Search for the cell housing the specified text and yield its (x, y) center coordinate. 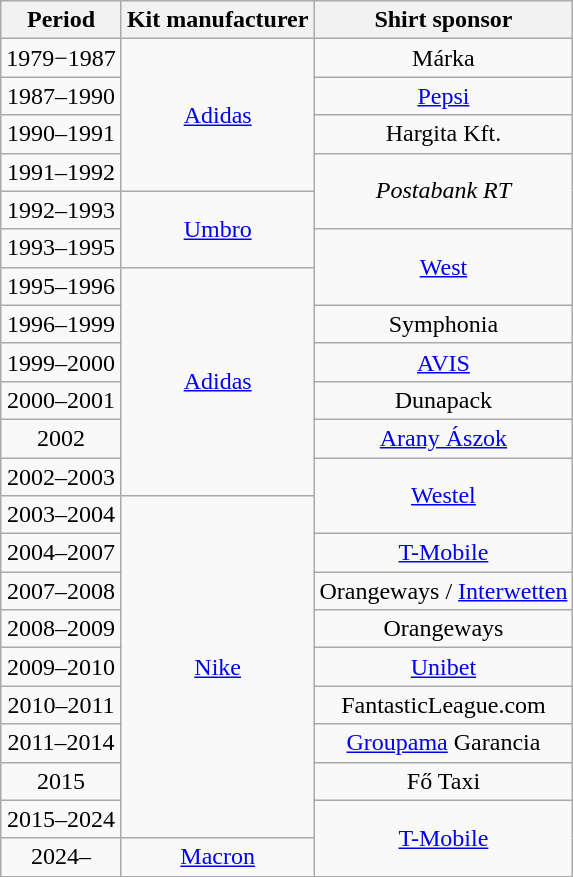
Westel (444, 496)
Postabank RT (444, 191)
2008–2009 (62, 629)
Shirt sponsor (444, 20)
Umbro (218, 229)
2004–2007 (62, 553)
Dunapack (444, 400)
Period (62, 20)
Arany Ászok (444, 438)
1999–2000 (62, 362)
Kit manufacturer (218, 20)
1995–1996 (62, 286)
2000–2001 (62, 400)
Orangeways / Interwetten (444, 591)
Nike (218, 668)
1979−1987 (62, 58)
1992–1993 (62, 210)
Macron (218, 857)
Orangeways (444, 629)
2011–2014 (62, 743)
1996–1999 (62, 324)
AVIS (444, 362)
2015–2024 (62, 819)
FantasticLeague.com (444, 705)
2007–2008 (62, 591)
Hargita Kft. (444, 134)
Symphonia (444, 324)
West (444, 267)
2002 (62, 438)
2010–2011 (62, 705)
2024– (62, 857)
1993–1995 (62, 248)
2002–2003 (62, 477)
1987–1990 (62, 96)
1990–1991 (62, 134)
2015 (62, 781)
Groupama Garancia (444, 743)
2003–2004 (62, 515)
Márka (444, 58)
Pepsi (444, 96)
Unibet (444, 667)
2009–2010 (62, 667)
1991–1992 (62, 172)
Fő Taxi (444, 781)
